Detect which cell encompasses the target text, then output its (x, y) center coordinate. 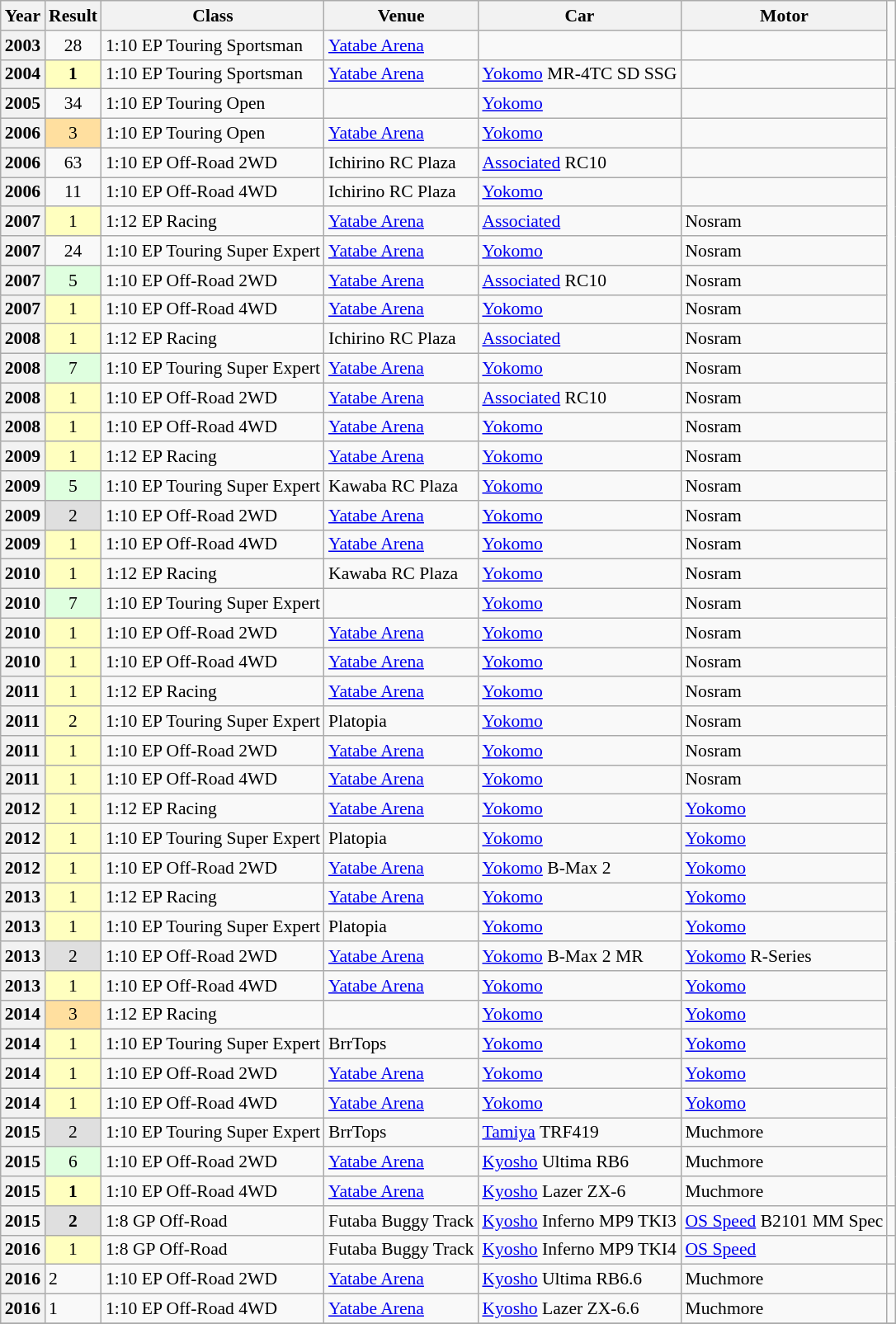
24 (73, 251)
Yokomo R-Series (784, 956)
Yokomo MR-4TC SD SSG (579, 74)
Result (73, 16)
Year (23, 16)
2004 (23, 74)
11 (73, 192)
Tamiya TRF419 (579, 1133)
Yokomo B-Max 2 MR (579, 956)
Kyosho Inferno MP9 TKI4 (579, 1250)
Kyosho Lazer ZX-6.6 (579, 1309)
Yokomo B-Max 2 (579, 868)
Motor (784, 16)
Kyosho Ultima RB6.6 (579, 1279)
OS Speed B2101 MM Spec (784, 1221)
Kyosho Lazer ZX-6 (579, 1191)
2005 (23, 104)
Venue (401, 16)
28 (73, 45)
2003 (23, 45)
Class (213, 16)
Kyosho Ultima RB6 (579, 1162)
6 (73, 1162)
Car (579, 16)
34 (73, 104)
Kyosho Inferno MP9 TKI3 (579, 1221)
OS Speed (784, 1250)
63 (73, 163)
